Scan for the cell matching the given text and deliver its (x, y) coordinate at center. 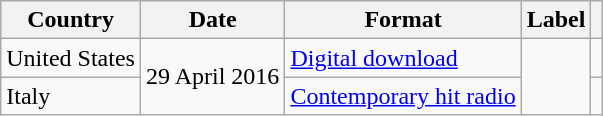
Italy (71, 96)
Date (212, 20)
United States (71, 58)
29 April 2016 (212, 77)
Digital download (403, 58)
Format (403, 20)
Label (556, 20)
Country (71, 20)
Contemporary hit radio (403, 96)
